Provide the (x, y) coordinate of the cell's center where the given text is located.  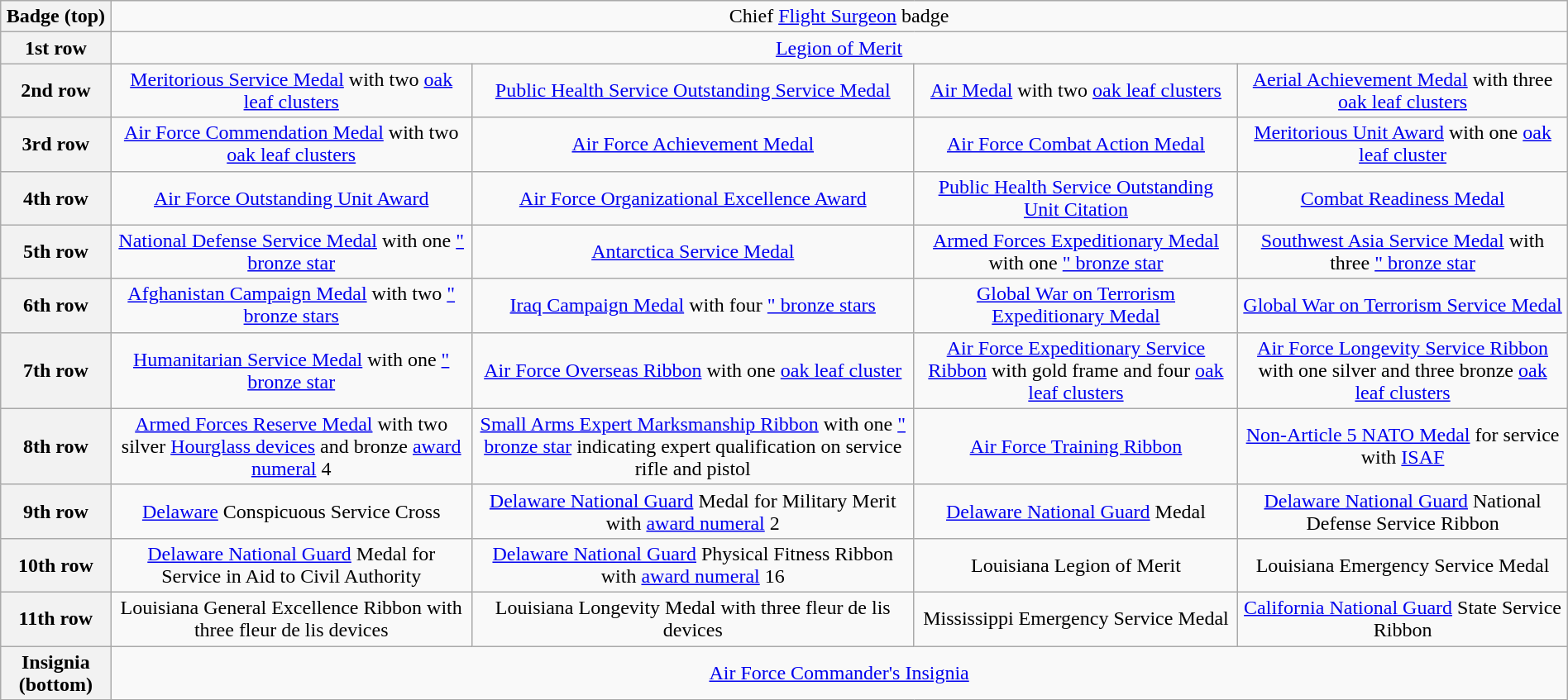
Louisiana General Excellence Ribbon with three fleur de lis devices (291, 618)
9th row (56, 511)
Delaware National Guard Medal for Service in Aid to Civil Authority (291, 565)
California National Guard State Service Ribbon (1403, 618)
Air Force Commander's Insignia (839, 673)
Air Force Longevity Service Ribbon with one silver and three bronze oak leaf clusters (1403, 370)
Delaware National Guard Physical Fitness Ribbon with award numeral 16 (693, 565)
Combat Readiness Medal (1403, 198)
Chief Flight Surgeon badge (839, 17)
Non-Article 5 NATO Medal for service with ISAF (1403, 446)
Air Force Organizational Excellence Award (693, 198)
Global War on Terrorism Service Medal (1403, 306)
Meritorious Service Medal with two oak leaf clusters (291, 91)
Delaware National Guard Medal (1076, 511)
National Defense Service Medal with one " bronze star (291, 251)
2nd row (56, 91)
Air Force Commendation Medal with two oak leaf clusters (291, 144)
Meritorious Unit Award with one oak leaf cluster (1403, 144)
Mississippi Emergency Service Medal (1076, 618)
Small Arms Expert Marksmanship Ribbon with one " bronze star indicating expert qualification on service rifle and pistol (693, 446)
Afghanistan Campaign Medal with two " bronze stars (291, 306)
1st row (56, 48)
Delaware Conspicuous Service Cross (291, 511)
Delaware National Guard National Defense Service Ribbon (1403, 511)
11th row (56, 618)
4th row (56, 198)
Legion of Merit (839, 48)
Louisiana Legion of Merit (1076, 565)
8th row (56, 446)
10th row (56, 565)
Badge (top) (56, 17)
Southwest Asia Service Medal with three " bronze star (1403, 251)
Humanitarian Service Medal with one " bronze star (291, 370)
Air Force Expeditionary Service Ribbon with gold frame and four oak leaf clusters (1076, 370)
Iraq Campaign Medal with four " bronze stars (693, 306)
Global War on Terrorism Expeditionary Medal (1076, 306)
Insignia (bottom) (56, 673)
Air Force Combat Action Medal (1076, 144)
Air Force Achievement Medal (693, 144)
Aerial Achievement Medal with three oak leaf clusters (1403, 91)
7th row (56, 370)
Air Force Outstanding Unit Award (291, 198)
Armed Forces Expeditionary Medal with one " bronze star (1076, 251)
Louisiana Emergency Service Medal (1403, 565)
Armed Forces Reserve Medal with two silver Hourglass devices and bronze award numeral 4 (291, 446)
3rd row (56, 144)
Antarctica Service Medal (693, 251)
5th row (56, 251)
Delaware National Guard Medal for Military Merit with award numeral 2 (693, 511)
Public Health Service Outstanding Unit Citation (1076, 198)
6th row (56, 306)
Air Medal with two oak leaf clusters (1076, 91)
Air Force Overseas Ribbon with one oak leaf cluster (693, 370)
Louisiana Longevity Medal with three fleur de lis devices (693, 618)
Air Force Training Ribbon (1076, 446)
Public Health Service Outstanding Service Medal (693, 91)
